Locate the cell with the specified text and output its [X, Y] center coordinate. 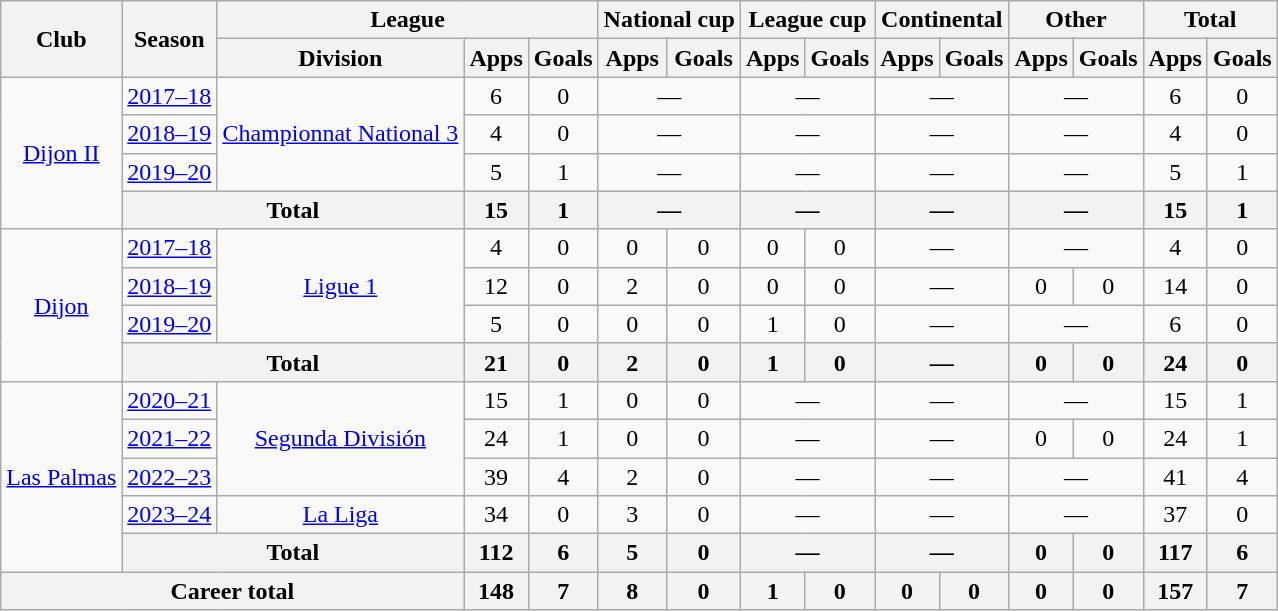
Dijon II [62, 153]
2020–21 [170, 400]
34 [496, 515]
National cup [669, 20]
157 [1175, 591]
League [408, 20]
39 [496, 477]
Ligue 1 [340, 286]
League cup [808, 20]
41 [1175, 477]
Other [1076, 20]
Segunda División [340, 438]
37 [1175, 515]
Club [62, 39]
2021–22 [170, 438]
8 [632, 591]
112 [496, 553]
2023–24 [170, 515]
Career total [232, 591]
148 [496, 591]
3 [632, 515]
Division [340, 58]
Championnat National 3 [340, 134]
117 [1175, 553]
Dijon [62, 305]
2022–23 [170, 477]
La Liga [340, 515]
Continental [942, 20]
21 [496, 362]
14 [1175, 286]
Season [170, 39]
12 [496, 286]
Las Palmas [62, 476]
